Pinpoint the cell where the given text exists, returning its [x, y] midpoint coordinate. 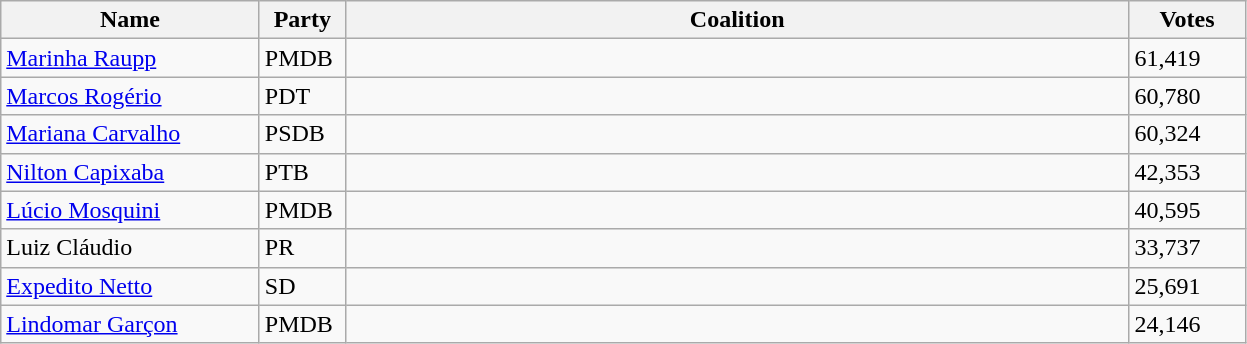
25,691 [1187, 286]
42,353 [1187, 172]
40,595 [1187, 210]
PTB [302, 172]
60,324 [1187, 134]
Marcos Rogério [130, 96]
Lindomar Garçon [130, 324]
Coalition [737, 20]
PSDB [302, 134]
PR [302, 248]
Name [130, 20]
60,780 [1187, 96]
33,737 [1187, 248]
Mariana Carvalho [130, 134]
61,419 [1187, 58]
PDT [302, 96]
Nilton Capixaba [130, 172]
Party [302, 20]
24,146 [1187, 324]
Votes [1187, 20]
SD [302, 286]
Expedito Netto [130, 286]
Marinha Raupp [130, 58]
Lúcio Mosquini [130, 210]
Luiz Cláudio [130, 248]
